Determine the (x, y) coordinate at the center of the cell enclosing the given text.  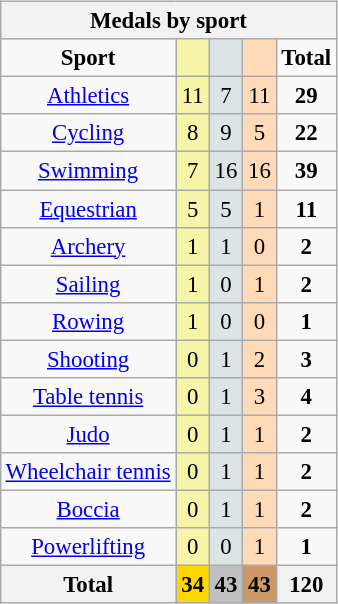
Powerlifting (88, 547)
9 (226, 133)
Wheelchair tennis (88, 472)
Archery (88, 246)
Cycling (88, 133)
Swimming (88, 171)
4 (306, 396)
Table tennis (88, 396)
39 (306, 171)
120 (306, 584)
Athletics (88, 96)
Judo (88, 434)
29 (306, 96)
Medals by sport (168, 21)
Boccia (88, 509)
Shooting (88, 359)
Sport (88, 58)
22 (306, 133)
34 (192, 584)
Equestrian (88, 209)
Rowing (88, 321)
Sailing (88, 284)
8 (192, 133)
